Find where the given text appears and provide that cell's center as [x, y] coordinate. 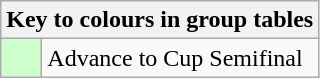
Advance to Cup Semifinal [180, 58]
Key to colours in group tables [160, 20]
